Scan for the cell matching the given text and deliver its [x, y] coordinate at center. 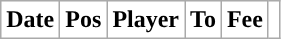
Player [146, 20]
Fee [244, 20]
To [204, 20]
Pos [84, 20]
Date [30, 20]
